Locate the cell with the specified text and output its (x, y) center coordinate. 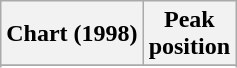
Peakposition (189, 34)
Chart (1998) (72, 34)
